Detect which cell encompasses the target text, then output its [X, Y] center coordinate. 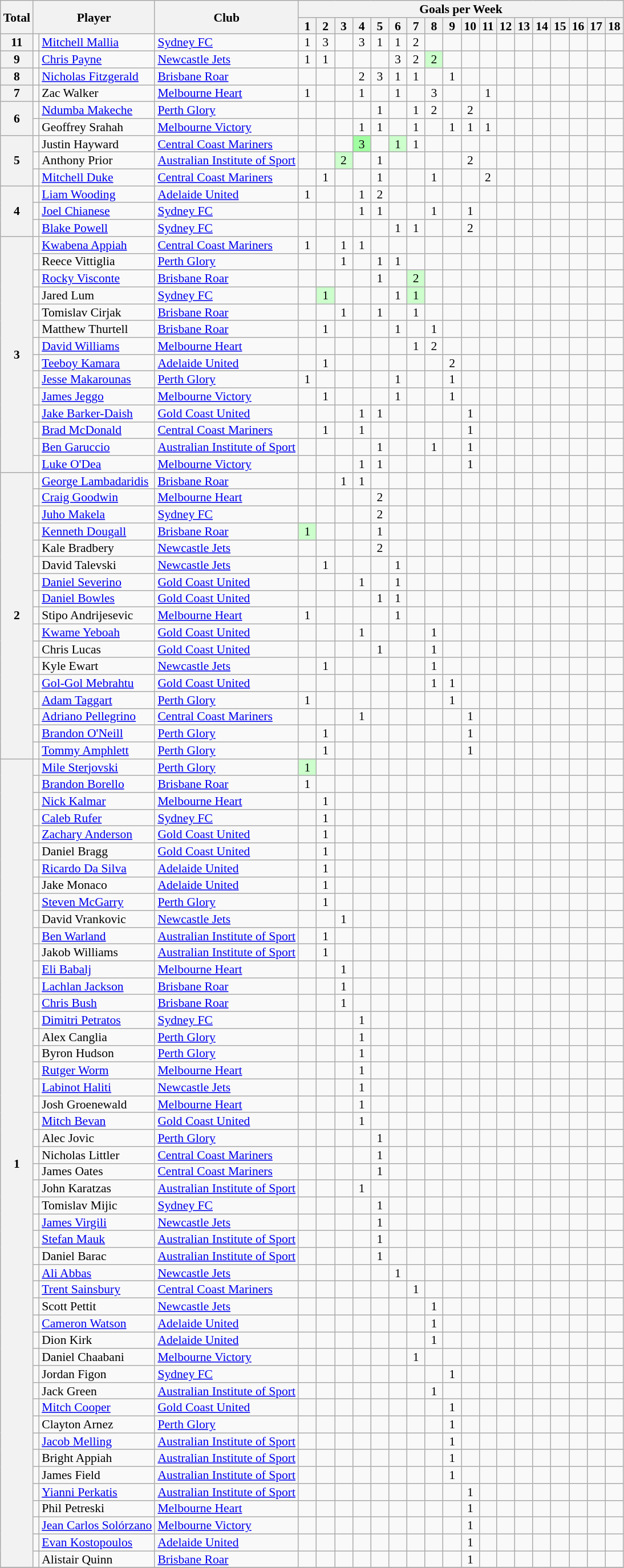
Chris Payne [97, 60]
Brad McDonald [97, 430]
Kyle Ewart [97, 667]
Rocky Visconte [97, 279]
Ben Garuccio [97, 448]
Teeboy Kamara [97, 363]
Total [17, 17]
Player [94, 17]
George Lambadaridis [97, 481]
Evan Kostopoulos [97, 1543]
Brandon O'Neill [97, 734]
Daniel Bragg [97, 852]
Geoffrey Srahah [97, 127]
Kwame Yeboah [97, 633]
Ali Abbas [97, 1273]
Craig Goodwin [97, 498]
13 [524, 26]
Kenneth Dougall [97, 531]
Ndumba Makeche [97, 110]
Justin Hayward [97, 144]
Brandon Borello [97, 785]
10 [470, 26]
Blake Powell [97, 228]
Yianni Perkatis [97, 1492]
Eli Babalj [97, 970]
Mitchell Duke [97, 178]
18 [614, 26]
Reece Vittiglia [97, 262]
Chris Lucas [97, 649]
Daniel Severino [97, 582]
Mile Sterjovski [97, 767]
Ricardo Da Silva [97, 868]
Daniel Bowles [97, 599]
Tomislav Cirjak [97, 312]
Stefan Mauk [97, 1240]
Daniel Chaabani [97, 1358]
Nick Kalmar [97, 801]
Jack Green [97, 1391]
Mitch Bevan [97, 1122]
Stipo Andrijesevic [97, 616]
Jake Barker-Daish [97, 413]
James Jeggo [97, 397]
Jakob Williams [97, 953]
David Williams [97, 346]
Joel Chianese [97, 212]
Byron Hudson [97, 1054]
Steven McGarry [97, 903]
Josh Groenewald [97, 1104]
Dimitri Petratos [97, 1020]
Nicholas Littler [97, 1155]
Gol-Gol Mebrahtu [97, 683]
Trent Sainsbury [97, 1290]
David Talevski [97, 565]
Cameron Watson [97, 1323]
James Field [97, 1475]
Daniel Barac [97, 1256]
Alex Canglia [97, 1037]
Bright Appiah [97, 1459]
Dion Kirk [97, 1340]
16 [578, 26]
Liam Wooding [97, 194]
Labinot Haliti [97, 1088]
Scott Pettit [97, 1307]
Phil Petreski [97, 1509]
Jake Monaco [97, 885]
Caleb Rufer [97, 818]
Clayton Arnez [97, 1425]
James Oates [97, 1172]
17 [596, 26]
Tommy Amphlett [97, 751]
Mitchell Mallia [97, 43]
Lachlan Jackson [97, 986]
James Virgili [97, 1222]
Rutger Worm [97, 1071]
Jesse Makarounas [97, 380]
Zac Walker [97, 94]
Jared Lum [97, 296]
John Karatzas [97, 1189]
Tomislav Mijic [97, 1206]
Jean Carlos Solórzano [97, 1526]
David Vrankovic [97, 919]
Anthony Prior [97, 161]
Chris Bush [97, 1004]
Luke O'Dea [97, 464]
14 [542, 26]
Alistair Quinn [97, 1559]
Juho Makela [97, 515]
Zachary Anderson [97, 835]
Kwabena Appiah [97, 245]
Adam Taggart [97, 700]
Club [226, 17]
Mitch Cooper [97, 1408]
15 [560, 26]
Goals per Week [461, 9]
Nicholas Fitzgerald [97, 76]
Alec Jovic [97, 1138]
12 [506, 26]
Jacob Melling [97, 1441]
Adriano Pellegrino [97, 717]
Jordan Figon [97, 1374]
Kale Bradbery [97, 549]
Matthew Thurtell [97, 330]
Ben Warland [97, 936]
